Return (x, y) of the center of cell containing provided text 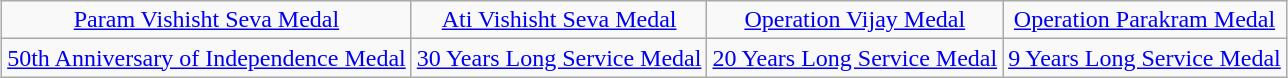
Operation Parakram Medal (1145, 20)
Operation Vijay Medal (855, 20)
20 Years Long Service Medal (855, 58)
Param Vishisht Seva Medal (207, 20)
50th Anniversary of Independence Medal (207, 58)
Ati Vishisht Seva Medal (559, 20)
9 Years Long Service Medal (1145, 58)
30 Years Long Service Medal (559, 58)
